Provide the [x, y] coordinate of the cell's center where the given text is located.  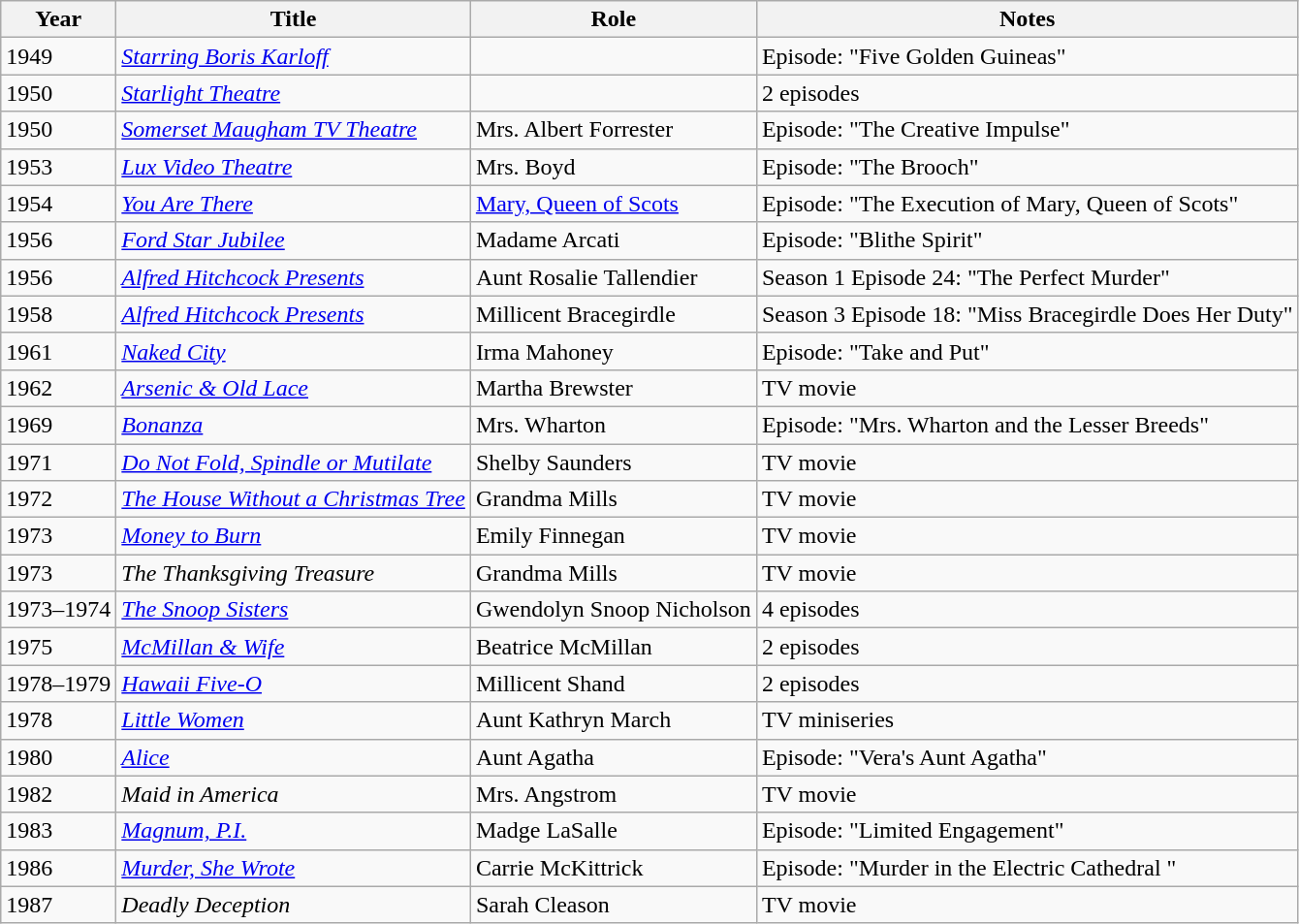
Millicent Bracegirdle [613, 314]
Murder, She Wrote [294, 868]
Episode: "Take and Put" [1028, 351]
Madge LaSalle [613, 831]
Little Women [294, 720]
Mrs. Angstrom [613, 794]
Notes [1028, 19]
Lux Video Theatre [294, 167]
Mrs. Wharton [613, 425]
4 episodes [1028, 610]
Episode: "Five Golden Guineas" [1028, 56]
1975 [58, 647]
1987 [58, 905]
Episode: "Mrs. Wharton and the Lesser Breeds" [1028, 425]
Carrie McKittrick [613, 868]
1980 [58, 757]
Millicent Shand [613, 684]
Bonanza [294, 425]
Somerset Maugham TV Theatre [294, 130]
Title [294, 19]
Episode: "Blithe Spirit" [1028, 240]
Starlight Theatre [294, 93]
The Thanksgiving Treasure [294, 573]
Money to Burn [294, 536]
Mrs. Albert Forrester [613, 130]
Sarah Cleason [613, 905]
Role [613, 19]
1969 [58, 425]
Episode: "Limited Engagement" [1028, 831]
Madame Arcati [613, 240]
1978 [58, 720]
1973–1974 [58, 610]
Beatrice McMillan [613, 647]
Aunt Agatha [613, 757]
Arsenic & Old Lace [294, 388]
Aunt Kathryn March [613, 720]
Year [58, 19]
Magnum, P.I. [294, 831]
Martha Brewster [613, 388]
You Are There [294, 204]
Maid in America [294, 794]
The House Without a Christmas Tree [294, 499]
1982 [58, 794]
1961 [58, 351]
Ford Star Jubilee [294, 240]
Mrs. Boyd [613, 167]
Irma Mahoney [613, 351]
Season 3 Episode 18: "Miss Bracegirdle Does Her Duty" [1028, 314]
1954 [58, 204]
Deadly Deception [294, 905]
TV miniseries [1028, 720]
Aunt Rosalie Tallendier [613, 277]
Season 1 Episode 24: "The Perfect Murder" [1028, 277]
1972 [58, 499]
Do Not Fold, Spindle or Mutilate [294, 462]
1953 [58, 167]
Episode: "The Creative Impulse" [1028, 130]
1958 [58, 314]
McMillan & Wife [294, 647]
Episode: "The Execution of Mary, Queen of Scots" [1028, 204]
Episode: "Vera's Aunt Agatha" [1028, 757]
Alice [294, 757]
1986 [58, 868]
Episode: "Murder in the Electric Cathedral " [1028, 868]
Shelby Saunders [613, 462]
Mary, Queen of Scots [613, 204]
Gwendolyn Snoop Nicholson [613, 610]
1983 [58, 831]
Starring Boris Karloff [294, 56]
1949 [58, 56]
Emily Finnegan [613, 536]
Episode: "The Brooch" [1028, 167]
1971 [58, 462]
Hawaii Five-O [294, 684]
The Snoop Sisters [294, 610]
1962 [58, 388]
Naked City [294, 351]
1978–1979 [58, 684]
